Extract the [x, y] coordinate from the center of the cell holding the provided text.  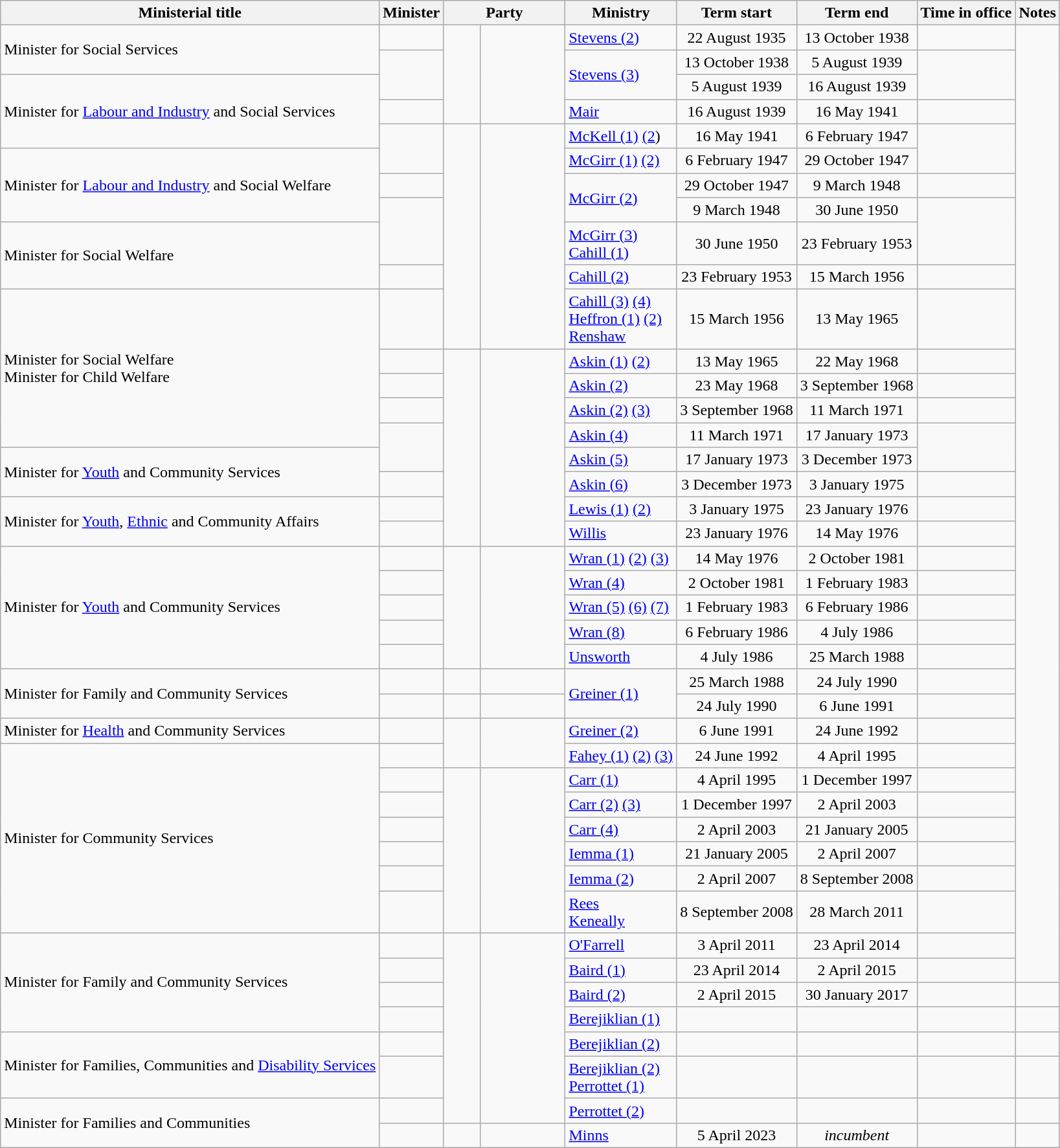
Lewis (1) (2) [621, 509]
Minns [621, 1135]
Minister for Social Services [190, 50]
Askin (2) [621, 386]
Askin (1) (2) [621, 361]
Minister for Community Services [190, 838]
Minister for Health and Community Services [190, 730]
Time in office [966, 13]
ReesKeneally [621, 912]
30 January 2017 [857, 995]
Wran (8) [621, 632]
23 May 1968 [737, 386]
McGirr (2) [621, 197]
Wran (4) [621, 583]
Greiner (1) [621, 693]
Cahill (3) (4)Heffron (1) (2)Renshaw [621, 319]
Carr (4) [621, 829]
Greiner (2) [621, 730]
Berejiklian (1) [621, 1019]
5 April 2023 [737, 1135]
Minister for Labour and Industry and Social Services [190, 111]
Unsworth [621, 657]
Mair [621, 111]
McKell (1) (2) [621, 136]
Ministerial title [190, 13]
Fahey (1) (2) (3) [621, 756]
Stevens (3) [621, 74]
Minister for Families and Communities [190, 1123]
Berejiklian (2) [621, 1044]
McGirr (1) (2) [621, 161]
Term start [737, 13]
Baird (1) [621, 970]
Baird (2) [621, 995]
28 March 2011 [857, 912]
McGirr (3)Cahill (1) [621, 243]
Stevens (2) [621, 38]
incumbent [857, 1135]
Askin (5) [621, 460]
Notes [1037, 13]
Askin (2) (3) [621, 411]
Cahill (2) [621, 276]
Carr (1) [621, 780]
Iemma (1) [621, 854]
Minister for Labour and Industry and Social Welfare [190, 185]
Minister for Families, Communities and Disability Services [190, 1064]
Minister for Youth, Ethnic and Community Affairs [190, 521]
22 May 1968 [857, 361]
Berejiklian (2)Perrottet (1) [621, 1077]
Minister [412, 13]
3 April 2011 [737, 945]
Minister for Social Welfare [190, 255]
Ministry [621, 13]
Term end [857, 13]
O'Farrell [621, 945]
Iemma (2) [621, 879]
Carr (2) (3) [621, 805]
22 August 1935 [737, 38]
Askin (6) [621, 484]
Askin (4) [621, 435]
Willis [621, 534]
Minister for Social WelfareMinister for Child Welfare [190, 368]
Wran (5) (6) (7) [621, 607]
Party [504, 13]
Perrottet (2) [621, 1110]
Wran (1) (2) (3) [621, 558]
